Scan for the cell matching the given text and deliver its [x, y] coordinate at center. 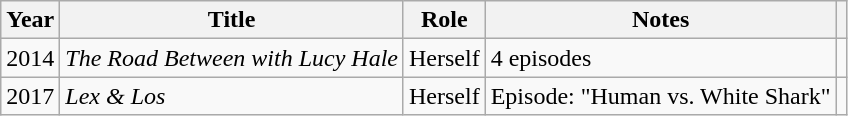
Title [232, 20]
2014 [30, 58]
Notes [660, 20]
Episode: "Human vs. White Shark" [660, 96]
Year [30, 20]
4 episodes [660, 58]
2017 [30, 96]
The Road Between with Lucy Hale [232, 58]
Role [444, 20]
Lex & Los [232, 96]
